Find where the given text appears and provide that cell's center as (x, y) coordinate. 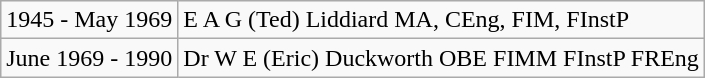
June 1969 - 1990 (90, 58)
Dr W E (Eric) Duckworth OBE FIMM FInstP FREng (442, 58)
1945 - May 1969 (90, 20)
E A G (Ted) Liddiard MA, CEng, FIM, FInstP (442, 20)
